Search for the cell housing the specified text and yield its (X, Y) center coordinate. 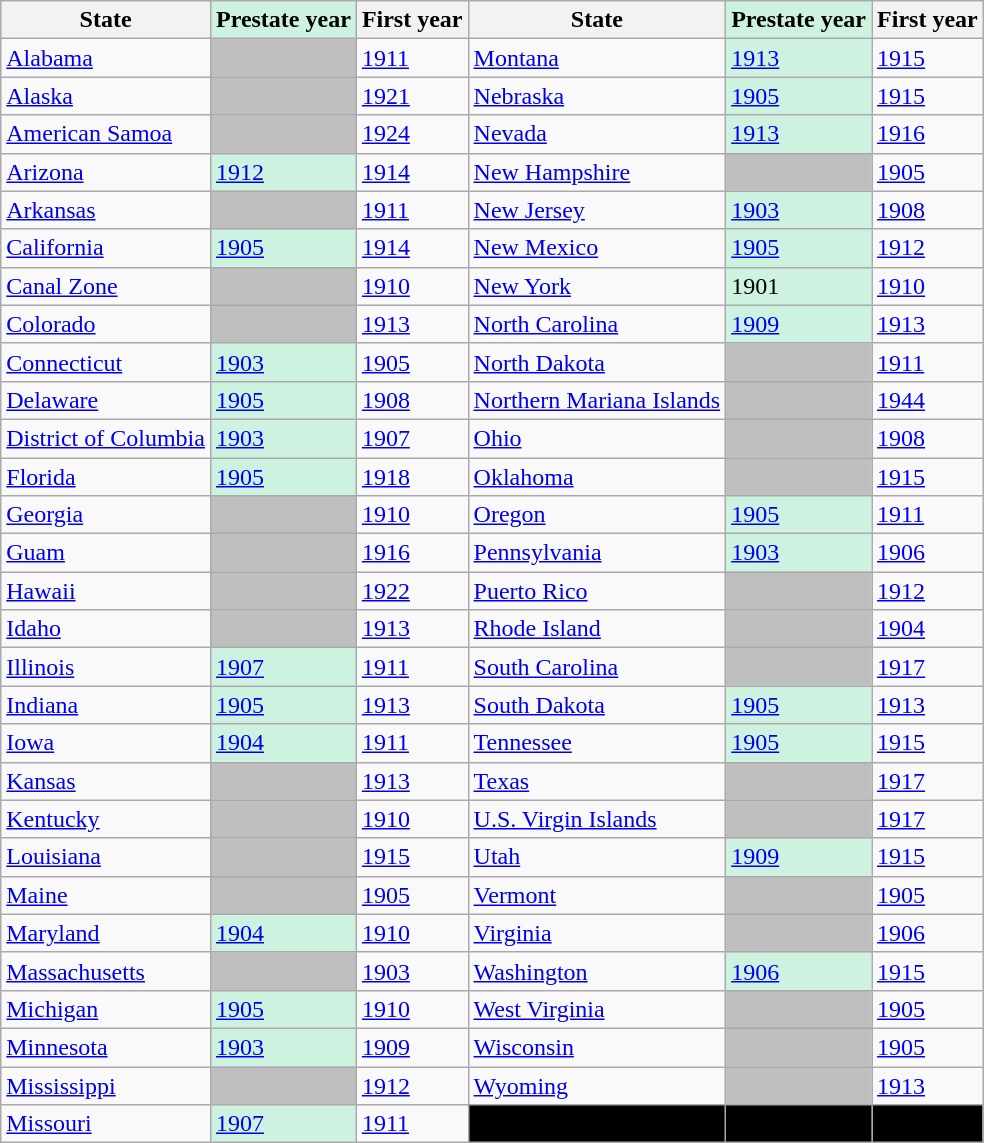
Oklahoma (597, 477)
Nebraska (597, 96)
Kansas (106, 781)
New Hampshire (597, 172)
Georgia (106, 515)
District of Columbia (106, 438)
Illinois (106, 667)
New York (597, 286)
North Carolina (597, 324)
Hawaii (106, 591)
Delaware (106, 400)
1921 (412, 96)
New Jersey (597, 210)
Idaho (106, 629)
Maine (106, 895)
Nevada (597, 134)
Colorado (106, 324)
Pennsylvania (597, 553)
1918 (412, 477)
1922 (412, 591)
Vermont (597, 895)
Indiana (106, 705)
Wisconsin (597, 1047)
Rhode Island (597, 629)
Utah (597, 857)
Alabama (106, 58)
1944 (928, 400)
Texas (597, 781)
Montana (597, 58)
1901 (799, 286)
South Carolina (597, 667)
U.S. Virgin Islands (597, 819)
New Mexico (597, 248)
Iowa (106, 743)
Arkansas (106, 210)
Wyoming (597, 1085)
Kentucky (106, 819)
Missouri (106, 1124)
California (106, 248)
North Dakota (597, 362)
West Virginia (597, 1009)
Tennessee (597, 743)
Northern Mariana Islands (597, 400)
Michigan (106, 1009)
Connecticut (106, 362)
South Dakota (597, 705)
Washington (597, 971)
Maryland (106, 933)
Alaska (106, 96)
Canal Zone (106, 286)
Ohio (597, 438)
Oregon (597, 515)
Massachusetts (106, 971)
Guam (106, 553)
Minnesota (106, 1047)
Arizona (106, 172)
Florida (106, 477)
Louisiana (106, 857)
1924 (412, 134)
Puerto Rico (597, 591)
American Samoa (106, 134)
Mississippi (106, 1085)
Virginia (597, 933)
